Provide the [x, y] coordinate of the cell's center where the given text is located.  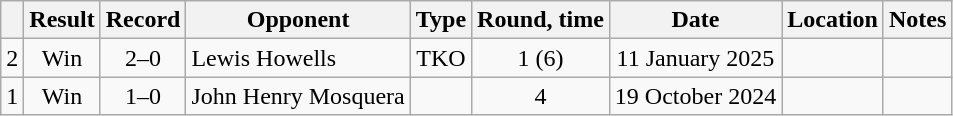
Lewis Howells [298, 58]
1 (6) [541, 58]
Date [695, 20]
1 [12, 96]
11 January 2025 [695, 58]
Round, time [541, 20]
19 October 2024 [695, 96]
Type [440, 20]
Notes [917, 20]
Location [833, 20]
4 [541, 96]
2–0 [143, 58]
TKO [440, 58]
1–0 [143, 96]
Opponent [298, 20]
John Henry Mosquera [298, 96]
Result [62, 20]
2 [12, 58]
Record [143, 20]
